Determine the (x, y) coordinate at the center of the cell enclosing the given text.  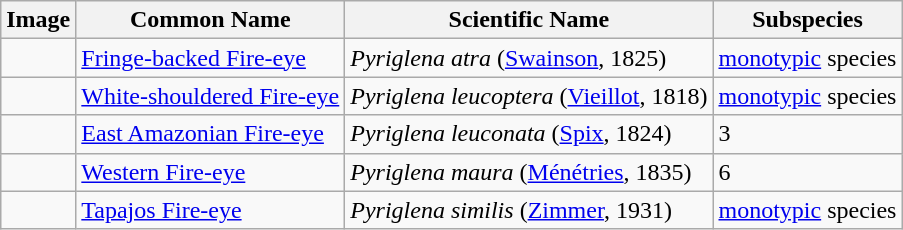
White-shouldered Fire-eye (210, 96)
Fringe-backed Fire-eye (210, 58)
East Amazonian Fire-eye (210, 134)
Pyriglena atra (Swainson, 1825) (529, 58)
Tapajos Fire-eye (210, 210)
Image (38, 20)
Pyriglena leuconata (Spix, 1824) (529, 134)
6 (808, 172)
Subspecies (808, 20)
Western Fire-eye (210, 172)
Pyriglena maura (Ménétries, 1835) (529, 172)
Pyriglena leucoptera (Vieillot, 1818) (529, 96)
Scientific Name (529, 20)
3 (808, 134)
Common Name (210, 20)
Pyriglena similis (Zimmer, 1931) (529, 210)
